Locate the cell with the specified text and output its (x, y) center coordinate. 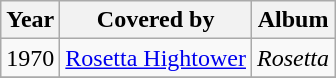
Rosetta Hightower (156, 58)
Year (30, 20)
Album (294, 20)
Covered by (156, 20)
Rosetta (294, 58)
1970 (30, 58)
